Capture the cell that displays the provided text and extract its (x, y) central coordinate. 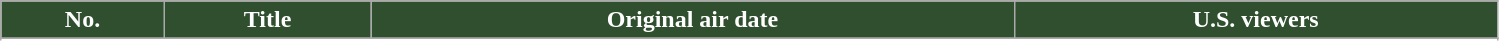
Original air date (692, 20)
Title (268, 20)
U.S. viewers (1256, 20)
No. (83, 20)
